Pinpoint the cell where the given text exists, returning its [X, Y] midpoint coordinate. 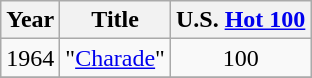
"Charade" [116, 58]
Year [30, 20]
U.S. Hot 100 [240, 20]
Title [116, 20]
1964 [30, 58]
100 [240, 58]
